For the text-containing cell, return its midpoint in (X, Y) coordinate format. 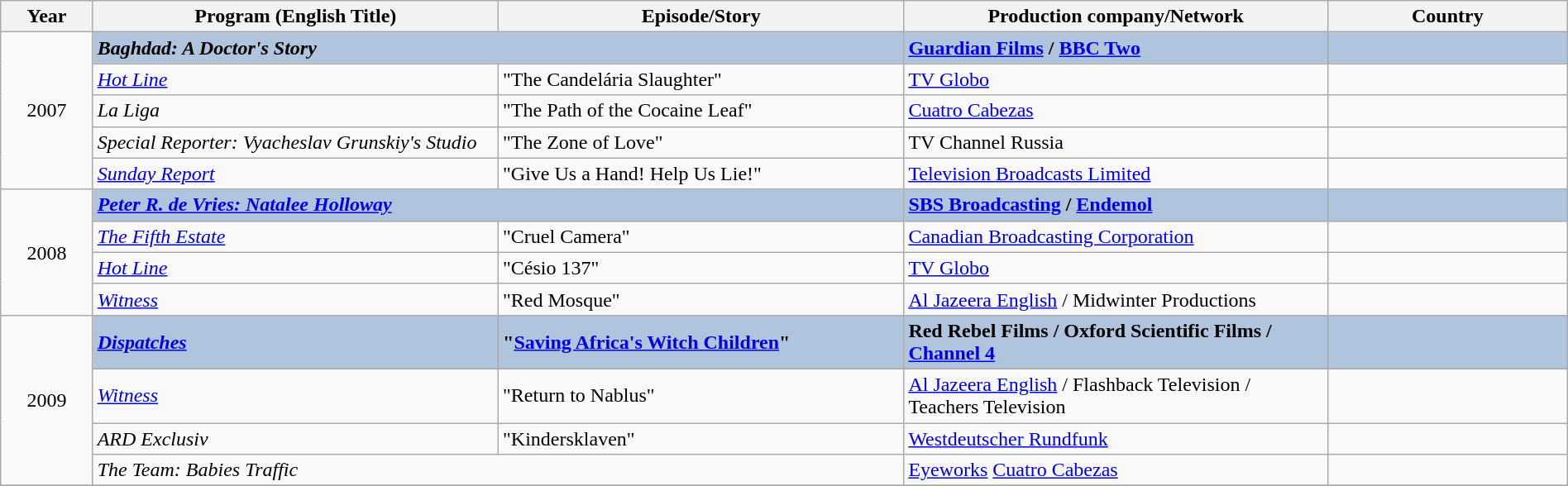
Westdeutscher Rundfunk (1116, 439)
2008 (46, 252)
TV Channel Russia (1116, 142)
"Saving Africa's Witch Children" (701, 342)
Special Reporter: Vyacheslav Grunskiy's Studio (295, 142)
Program (English Title) (295, 17)
"Cruel Camera" (701, 236)
ARD Exclusiv (295, 439)
Baghdad: A Doctor's Story (498, 48)
Al Jazeera English / Midwinter Productions (1116, 299)
Television Broadcasts Limited (1116, 174)
The Fifth Estate (295, 236)
Guardian Films / BBC Two (1116, 48)
"The Path of the Cocaine Leaf" (701, 111)
Episode/Story (701, 17)
"Kindersklaven" (701, 439)
Eyeworks Cuatro Cabezas (1116, 470)
La Liga (295, 111)
"Give Us a Hand! Help Us Lie!" (701, 174)
Canadian Broadcasting Corporation (1116, 236)
"Return to Nablus" (701, 395)
Al Jazeera English / Flashback Television / Teachers Television (1116, 395)
2007 (46, 111)
Country (1447, 17)
Year (46, 17)
"The Candelária Slaughter" (701, 79)
The Team: Babies Traffic (498, 470)
"Césio 137" (701, 268)
SBS Broadcasting / Endemol (1116, 205)
"The Zone of Love" (701, 142)
"Red Mosque" (701, 299)
Sunday Report (295, 174)
2009 (46, 400)
Dispatches (295, 342)
Red Rebel Films / Oxford Scientific Films / Channel 4 (1116, 342)
Peter R. de Vries: Natalee Holloway (498, 205)
Cuatro Cabezas (1116, 111)
Production company/Network (1116, 17)
